Determine the [X, Y] coordinate at the center of the cell enclosing the given text.  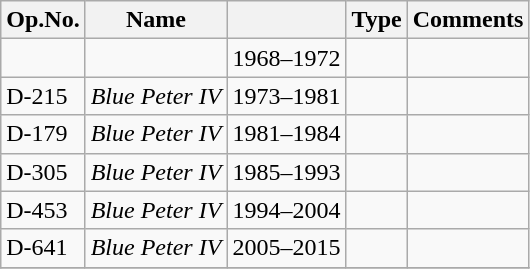
Op.No. [43, 20]
D-305 [43, 172]
1981–1984 [286, 134]
1968–1972 [286, 58]
D-179 [43, 134]
D-641 [43, 248]
1973–1981 [286, 96]
D-215 [43, 96]
Name [156, 20]
Comments [468, 20]
1985–1993 [286, 172]
2005–2015 [286, 248]
D-453 [43, 210]
Type [376, 20]
1994–2004 [286, 210]
